Extract the (x, y) coordinate from the center of the cell holding the provided text.  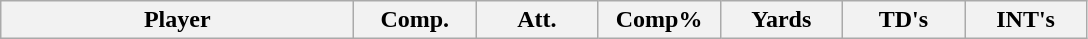
INT's (1025, 20)
Att. (537, 20)
Player (178, 20)
Yards (781, 20)
Comp% (659, 20)
TD's (903, 20)
Comp. (415, 20)
